Provide the [X, Y] coordinate of the cell's center where the given text is located.  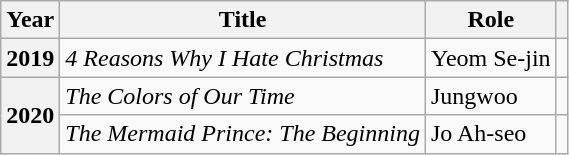
4 Reasons Why I Hate Christmas [243, 58]
The Mermaid Prince: The Beginning [243, 134]
Yeom Se-jin [490, 58]
Role [490, 20]
Jo Ah-seo [490, 134]
The Colors of Our Time [243, 96]
Title [243, 20]
2020 [30, 115]
2019 [30, 58]
Year [30, 20]
Jungwoo [490, 96]
